Pinpoint the cell where the given text exists, returning its [x, y] midpoint coordinate. 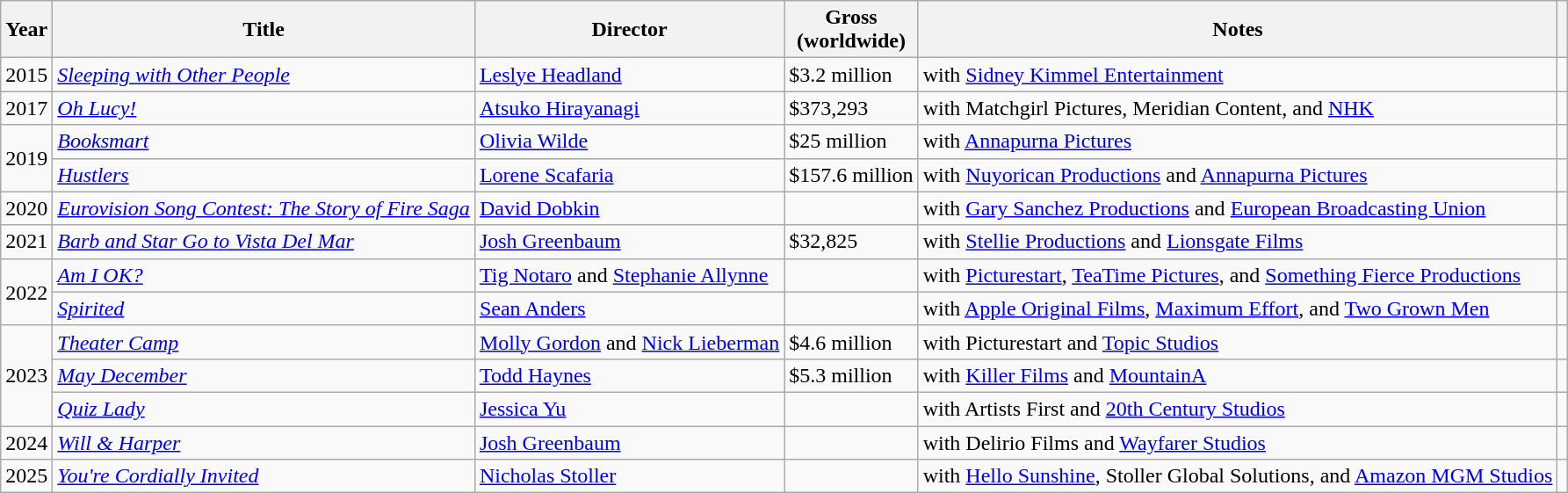
2021 [26, 242]
Lorene Scafaria [629, 175]
May December [264, 375]
Olivia Wilde [629, 141]
Leslye Headland [629, 75]
with Picturestart, TeaTime Pictures, and Something Fierce Productions [1238, 275]
with Nuyorican Productions and Annapurna Pictures [1238, 175]
2025 [26, 476]
Todd Haynes [629, 375]
Booksmart [264, 141]
$5.3 million [851, 375]
Barb and Star Go to Vista Del Mar [264, 242]
Notes [1238, 30]
$25 million [851, 141]
Quiz Lady [264, 409]
$157.6 million [851, 175]
Will & Harper [264, 442]
with Hello Sunshine, Stoller Global Solutions, and Amazon MGM Studios [1238, 476]
David Dobkin [629, 208]
with Killer Films and MountainA [1238, 375]
Theater Camp [264, 342]
with Stellie Productions and Lionsgate Films [1238, 242]
Sleeping with Other People [264, 75]
with Gary Sanchez Productions and European Broadcasting Union [1238, 208]
with Sidney Kimmel Entertainment [1238, 75]
Hustlers [264, 175]
Year [26, 30]
Jessica Yu [629, 409]
2020 [26, 208]
Nicholas Stoller [629, 476]
2019 [26, 158]
Spirited [264, 308]
Eurovision Song Contest: The Story of Fire Saga [264, 208]
Director [629, 30]
with Matchgirl Pictures, Meridian Content, and NHK [1238, 108]
$3.2 million [851, 75]
with Delirio Films and Wayfarer Studios [1238, 442]
You're Cordially Invited [264, 476]
2017 [26, 108]
with Apple Original Films, Maximum Effort, and Two Grown Men [1238, 308]
Tig Notaro and Stephanie Allynne [629, 275]
with Picturestart and Topic Studios [1238, 342]
$373,293 [851, 108]
Molly Gordon and Nick Lieberman [629, 342]
$4.6 million [851, 342]
Title [264, 30]
2023 [26, 375]
2024 [26, 442]
2015 [26, 75]
Am I OK? [264, 275]
2022 [26, 292]
Gross(worldwide) [851, 30]
Sean Anders [629, 308]
$32,825 [851, 242]
Atsuko Hirayanagi [629, 108]
with Artists First and 20th Century Studios [1238, 409]
Oh Lucy! [264, 108]
with Annapurna Pictures [1238, 141]
